Scan for the cell matching the given text and deliver its [x, y] coordinate at center. 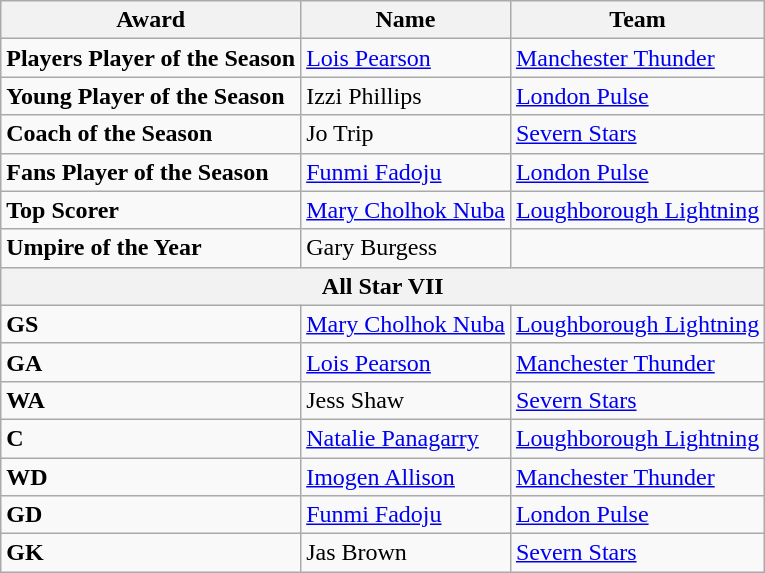
Natalie Panagarry [406, 438]
C [151, 438]
GD [151, 515]
Coach of the Season [151, 134]
WD [151, 477]
Team [637, 20]
GS [151, 324]
Izzi Phillips [406, 96]
Umpire of the Year [151, 248]
Jo Trip [406, 134]
Young Player of the Season [151, 96]
All Star VII [383, 286]
Fans Player of the Season [151, 172]
Top Scorer [151, 210]
GK [151, 553]
Players Player of the Season [151, 58]
Name [406, 20]
Gary Burgess [406, 248]
WA [151, 400]
Jas Brown [406, 553]
GA [151, 362]
Jess Shaw [406, 400]
Imogen Allison [406, 477]
Award [151, 20]
